Find where the given text appears and provide that cell's center as [x, y] coordinate. 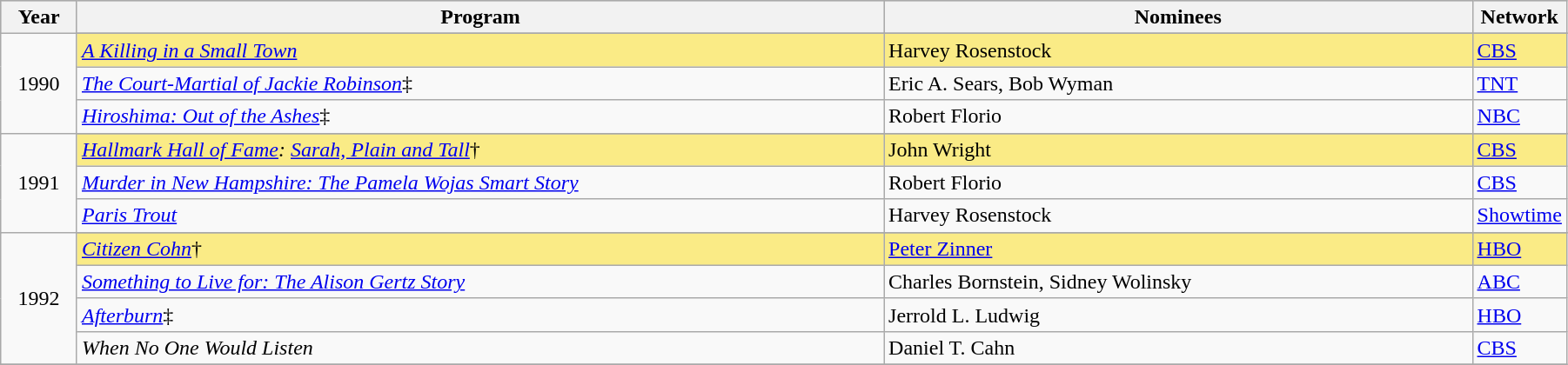
Eric A. Sears, Bob Wyman [1178, 83]
Peter Zinner [1178, 249]
1991 [39, 182]
Charles Bornstein, Sidney Wolinsky [1178, 282]
John Wright [1178, 149]
Hallmark Hall of Fame: Sarah, Plain and Tall† [480, 149]
Year [39, 17]
1990 [39, 83]
A Killing in a Small Town [480, 50]
Citizen Cohn† [480, 249]
Showtime [1519, 216]
1992 [39, 298]
Jerrold L. Ludwig [1178, 315]
Daniel T. Cahn [1178, 348]
ABC [1519, 282]
Afterburn‡ [480, 315]
Program [480, 17]
Something to Live for: The Alison Gertz Story [480, 282]
Murder in New Hampshire: The Pamela Wojas Smart Story [480, 182]
When No One Would Listen [480, 348]
Paris Trout [480, 216]
TNT [1519, 83]
The Court-Martial of Jackie Robinson‡ [480, 83]
Nominees [1178, 17]
Network [1519, 17]
NBC [1519, 116]
Hiroshima: Out of the Ashes‡ [480, 116]
